Return [x, y] of the center of cell containing provided text 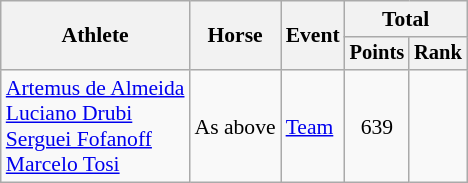
Rank [438, 54]
Event [313, 36]
Points [377, 54]
As above [236, 126]
Athlete [96, 36]
Artemus de AlmeidaLuciano DrubiSerguei FofanoffMarcelo Tosi [96, 126]
639 [377, 126]
Horse [236, 36]
Team [313, 126]
Total [406, 19]
